Capture the cell that displays the provided text and extract its [X, Y] central coordinate. 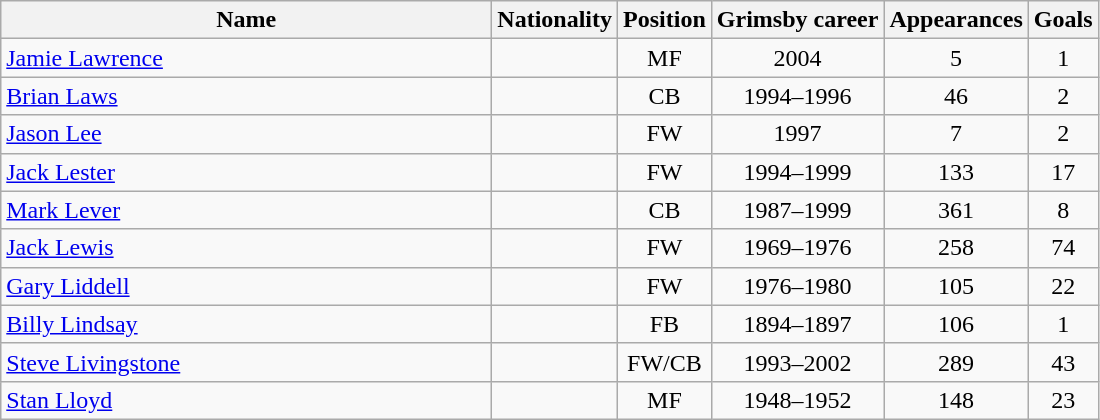
1994–1996 [798, 96]
1969–1976 [798, 248]
Gary Liddell [246, 286]
Nationality [555, 20]
1976–1980 [798, 286]
Appearances [956, 20]
Billy Lindsay [246, 324]
5 [956, 58]
1997 [798, 134]
361 [956, 210]
FW/CB [665, 362]
23 [1063, 400]
Steve Livingstone [246, 362]
Name [246, 20]
Position [665, 20]
2004 [798, 58]
1987–1999 [798, 210]
8 [1063, 210]
FB [665, 324]
148 [956, 400]
289 [956, 362]
Jack Lester [246, 172]
1993–2002 [798, 362]
Stan Lloyd [246, 400]
Jack Lewis [246, 248]
105 [956, 286]
Goals [1063, 20]
258 [956, 248]
Brian Laws [246, 96]
43 [1063, 362]
1994–1999 [798, 172]
106 [956, 324]
1894–1897 [798, 324]
133 [956, 172]
Jason Lee [246, 134]
22 [1063, 286]
74 [1063, 248]
7 [956, 134]
17 [1063, 172]
Jamie Lawrence [246, 58]
Mark Lever [246, 210]
Grimsby career [798, 20]
46 [956, 96]
1948–1952 [798, 400]
